Search for the cell housing the specified text and yield its (x, y) center coordinate. 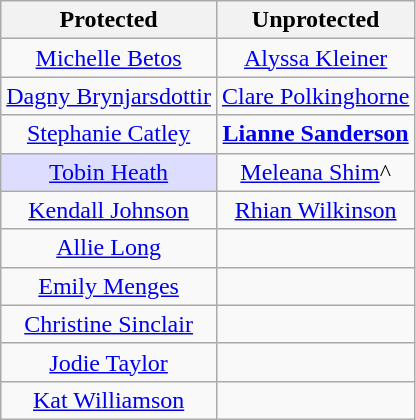
Tobin Heath (109, 172)
Unprotected (315, 20)
Michelle Betos (109, 58)
Dagny Brynjarsdottir (109, 96)
Jodie Taylor (109, 362)
Kat Williamson (109, 400)
Rhian Wilkinson (315, 210)
Protected (109, 20)
Stephanie Catley (109, 134)
Lianne Sanderson (315, 134)
Christine Sinclair (109, 324)
Allie Long (109, 248)
Meleana Shim^ (315, 172)
Alyssa Kleiner (315, 58)
Emily Menges (109, 286)
Kendall Johnson (109, 210)
Clare Polkinghorne (315, 96)
